Find where the given text appears and provide that cell's center as [x, y] coordinate. 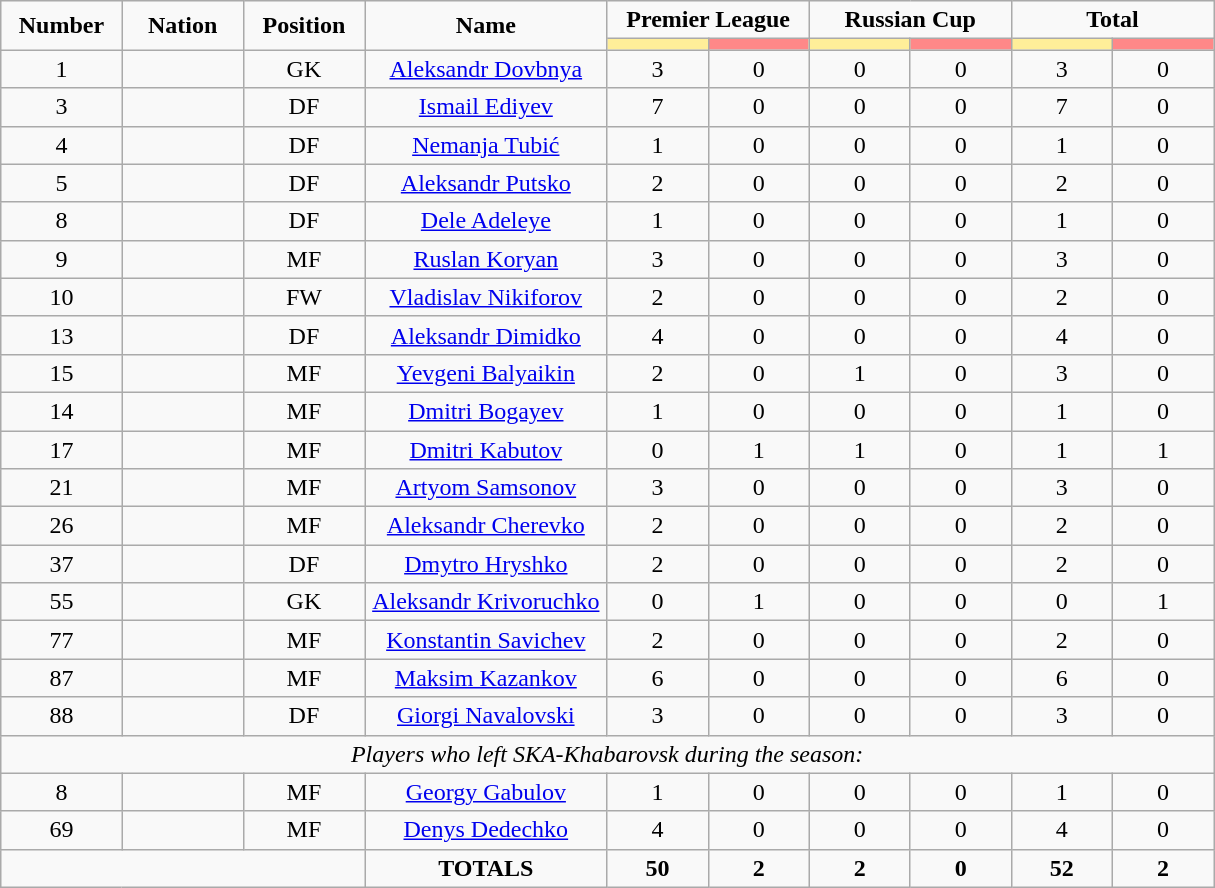
Dele Adeleye [486, 221]
Dmitri Bogayev [486, 411]
TOTALS [486, 868]
Nation [182, 26]
Dmytro Hryshko [486, 564]
9 [62, 259]
87 [62, 678]
Nemanja Tubić [486, 145]
Number [62, 26]
Dmitri Kabutov [486, 449]
Name [486, 26]
Premier League [708, 20]
Aleksandr Cherevko [486, 526]
Georgy Gabulov [486, 792]
14 [62, 411]
69 [62, 830]
26 [62, 526]
88 [62, 716]
Yevgeni Balyaikin [486, 373]
77 [62, 640]
Konstantin Savichev [486, 640]
Aleksandr Dimidko [486, 335]
Artyom Samsonov [486, 488]
Vladislav Nikiforov [486, 297]
50 [658, 868]
13 [62, 335]
15 [62, 373]
Aleksandr Dovbnya [486, 69]
5 [62, 183]
Position [304, 26]
Maksim Kazankov [486, 678]
Denys Dedechko [486, 830]
37 [62, 564]
Aleksandr Krivoruchko [486, 602]
10 [62, 297]
55 [62, 602]
Russian Cup [910, 20]
Ismail Ediyev [486, 107]
21 [62, 488]
Giorgi Navalovski [486, 716]
Players who left SKA-Khabarovsk during the season: [608, 754]
FW [304, 297]
Aleksandr Putsko [486, 183]
Total [1112, 20]
17 [62, 449]
52 [1062, 868]
Ruslan Koryan [486, 259]
